From the cell containing the given text, extract its center point as (X, Y) coordinate. 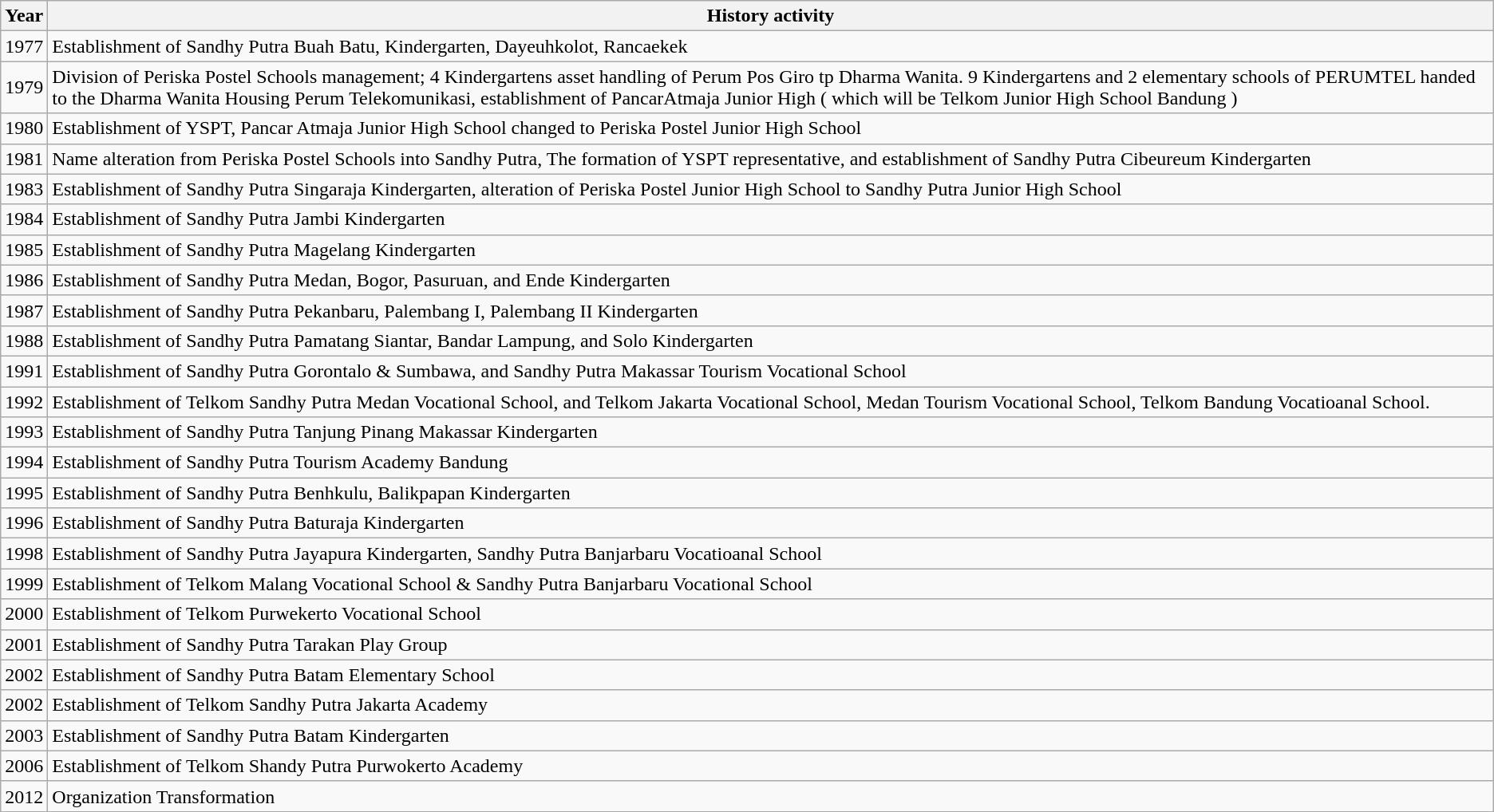
1995 (24, 493)
1986 (24, 280)
Establishment of Sandhy Putra Batam Kindergarten (771, 735)
Establishment of Sandhy Putra Jambi Kindergarten (771, 219)
1981 (24, 159)
1983 (24, 189)
1998 (24, 554)
1996 (24, 523)
1991 (24, 371)
1979 (24, 88)
1987 (24, 310)
History activity (771, 16)
Establishment of Sandhy Putra Singaraja Kindergarten, alteration of Periska Postel Junior High School to Sandhy Putra Junior High School (771, 189)
1984 (24, 219)
2006 (24, 766)
Establishment of Sandhy Putra Magelang Kindergarten (771, 250)
Establishment of Sandhy Putra Baturaja Kindergarten (771, 523)
1993 (24, 432)
Establishment of Sandhy Putra Medan, Bogor, Pasuruan, and Ende Kindergarten (771, 280)
Establishment of Sandhy Putra Pamatang Siantar, Bandar Lampung, and Solo Kindergarten (771, 341)
Establishment of Sandhy Putra Pekanbaru, Palembang I, Palembang II Kindergarten (771, 310)
Establishment of Sandhy Putra Gorontalo & Sumbawa, and Sandhy Putra Makassar Tourism Vocational School (771, 371)
Establishment of Sandhy Putra Tourism Academy Bandung (771, 463)
1988 (24, 341)
Establishment of Telkom Shandy Putra Purwokerto Academy (771, 766)
1999 (24, 584)
Establishment of Telkom Malang Vocational School & Sandhy Putra Banjarbaru Vocational School (771, 584)
Establishment of Telkom Sandhy Putra Jakarta Academy (771, 705)
Establishment of Sandhy Putra Batam Elementary School (771, 675)
2000 (24, 614)
1977 (24, 46)
Establishment of Sandhy Putra Benhkulu, Balikpapan Kindergarten (771, 493)
Establishment of Sandhy Putra Tanjung Pinang Makassar Kindergarten (771, 432)
2003 (24, 735)
Establishment of YSPT, Pancar Atmaja Junior High School changed to Periska Postel Junior High School (771, 128)
2012 (24, 796)
1985 (24, 250)
1994 (24, 463)
2001 (24, 644)
Organization Transformation (771, 796)
Establishment of Telkom Purwekerto Vocational School (771, 614)
Establishment of Sandhy Putra Jayapura Kindergarten, Sandhy Putra Banjarbaru Vocatioanal School (771, 554)
Establishment of Sandhy Putra Buah Batu, Kindergarten, Dayeuhkolot, Rancaekek (771, 46)
1980 (24, 128)
Establishment of Sandhy Putra Tarakan Play Group (771, 644)
1992 (24, 401)
Year (24, 16)
